Extract the (x, y) coordinate from the center of the cell holding the provided text.  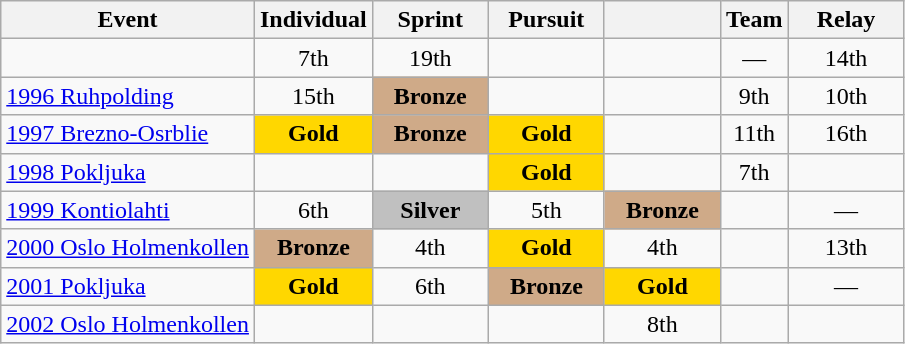
1997 Brezno-Osrblie (128, 134)
Event (128, 20)
14th (846, 58)
16th (846, 134)
13th (846, 248)
Pursuit (546, 20)
Silver (430, 210)
1998 Pokljuka (128, 172)
2000 Oslo Holmenkollen (128, 248)
10th (846, 96)
5th (546, 210)
Individual (313, 20)
2002 Oslo Holmenkollen (128, 324)
15th (313, 96)
Relay (846, 20)
19th (430, 58)
1999 Kontiolahti (128, 210)
9th (754, 96)
11th (754, 134)
8th (662, 324)
1996 Ruhpolding (128, 96)
2001 Pokljuka (128, 286)
Team (754, 20)
Sprint (430, 20)
